Return the [X, Y] coordinate for the center point of the cell that contains the specified text.  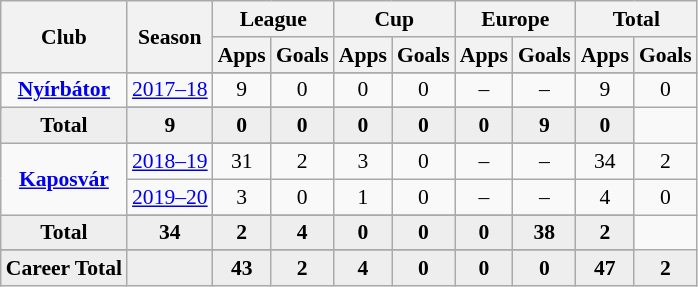
31 [242, 162]
Career Total [64, 269]
Europe [516, 19]
Season [170, 36]
League [274, 19]
2018–19 [170, 162]
Kaposvár [64, 180]
Club [64, 36]
1 [363, 197]
47 [605, 269]
38 [544, 233]
Nyírbátor [64, 90]
43 [242, 269]
2019–20 [170, 197]
2017–18 [170, 90]
Cup [394, 19]
